Pinpoint the cell where the given text exists, returning its [X, Y] midpoint coordinate. 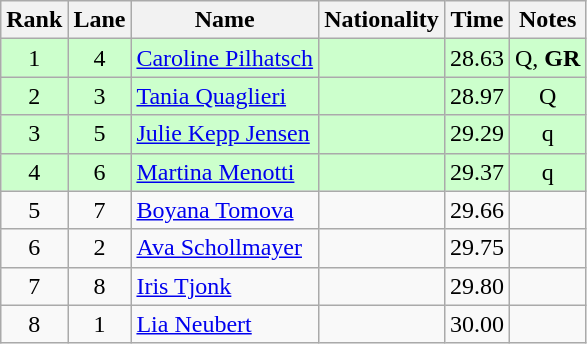
Q [547, 96]
Ava Schollmayer [225, 248]
Tania Quaglieri [225, 96]
Notes [547, 20]
Iris Tjonk [225, 286]
29.37 [476, 172]
Time [476, 20]
29.75 [476, 248]
Martina Menotti [225, 172]
Julie Kepp Jensen [225, 134]
Caroline Pilhatsch [225, 58]
Rank [34, 20]
29.80 [476, 286]
Name [225, 20]
Lane [100, 20]
29.66 [476, 210]
30.00 [476, 324]
Boyana Tomova [225, 210]
28.97 [476, 96]
Nationality [382, 20]
Lia Neubert [225, 324]
28.63 [476, 58]
Q, GR [547, 58]
29.29 [476, 134]
